For the text-containing cell, return its midpoint in (x, y) coordinate format. 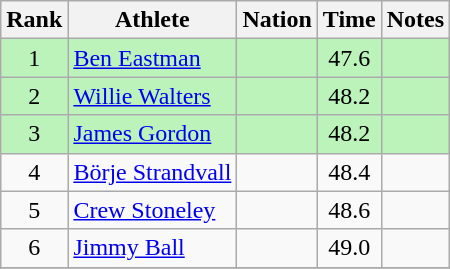
Athlete (152, 20)
1 (34, 58)
4 (34, 172)
47.6 (349, 58)
3 (34, 134)
49.0 (349, 248)
Crew Stoneley (152, 210)
James Gordon (152, 134)
5 (34, 210)
Willie Walters (152, 96)
Börje Strandvall (152, 172)
2 (34, 96)
Nation (277, 20)
Ben Eastman (152, 58)
Time (349, 20)
48.6 (349, 210)
6 (34, 248)
48.4 (349, 172)
Notes (415, 20)
Jimmy Ball (152, 248)
Rank (34, 20)
